For the text-containing cell, return its midpoint in [x, y] coordinate format. 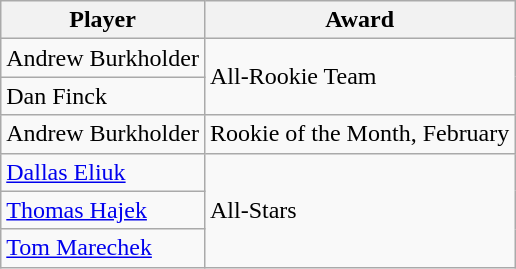
All-Rookie Team [359, 77]
Dan Finck [103, 96]
Rookie of the Month, February [359, 134]
Award [359, 20]
Thomas Hajek [103, 210]
Dallas Eliuk [103, 172]
Tom Marechek [103, 248]
Player [103, 20]
All-Stars [359, 210]
